Extract the (X, Y) coordinate from the center of the cell holding the provided text.  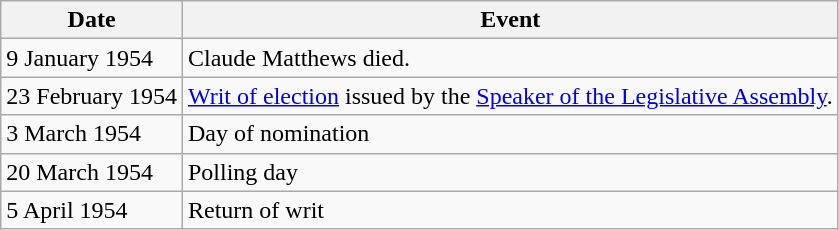
9 January 1954 (92, 58)
Date (92, 20)
Return of writ (510, 210)
Claude Matthews died. (510, 58)
Writ of election issued by the Speaker of the Legislative Assembly. (510, 96)
20 March 1954 (92, 172)
3 March 1954 (92, 134)
Polling day (510, 172)
Day of nomination (510, 134)
5 April 1954 (92, 210)
Event (510, 20)
23 February 1954 (92, 96)
